Return [x, y] of the center of cell containing provided text 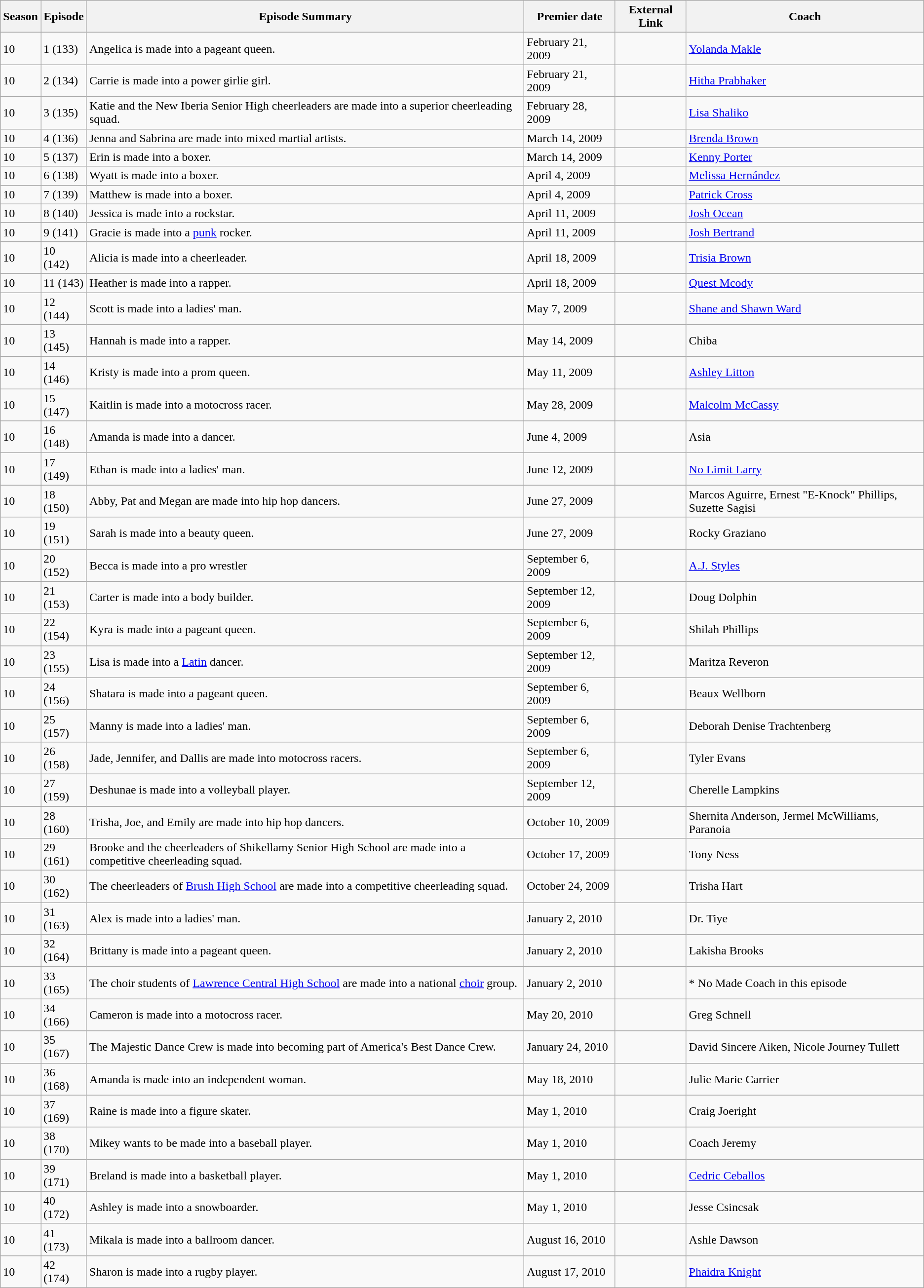
38 (170) [63, 1143]
Becca is made into a pro wrestler [305, 566]
Tony Ness [805, 855]
17 (149) [63, 469]
May 14, 2009 [570, 341]
Quest Mcody [805, 283]
Tyler Evans [805, 758]
Hannah is made into a rapper. [305, 341]
Deborah Denise Trachtenberg [805, 725]
Cedric Ceballos [805, 1175]
Sharon is made into a rugby player. [305, 1271]
Wyatt is made into a boxer. [305, 176]
External Link [651, 17]
Angelica is made into a pageant queen. [305, 48]
Amanda is made into a dancer. [305, 437]
Rocky Graziano [805, 533]
Sarah is made into a beauty queen. [305, 533]
11 (143) [63, 283]
Phaidra Knight [805, 1271]
24 (156) [63, 694]
June 12, 2009 [570, 469]
October 24, 2009 [570, 886]
February 28, 2009 [570, 113]
Scott is made into a ladies' man. [305, 308]
Beaux Wellborn [805, 694]
Carter is made into a body builder. [305, 597]
August 16, 2010 [570, 1240]
7 (139) [63, 194]
Josh Bertrand [805, 232]
Trisia Brown [805, 258]
October 17, 2009 [570, 855]
May 18, 2010 [570, 1079]
The Majestic Dance Crew is made into becoming part of America's Best Dance Crew. [305, 1047]
The choir students of Lawrence Central High School are made into a national choir group. [305, 983]
Yolanda Makle [805, 48]
18 (150) [63, 501]
Premier date [570, 17]
Lakisha Brooks [805, 950]
37 (169) [63, 1111]
30 (162) [63, 886]
36 (168) [63, 1079]
2 (134) [63, 81]
Coach [805, 17]
Gracie is made into a punk rocker. [305, 232]
Episode [63, 17]
Malcolm McCassy [805, 405]
Doug Dolphin [805, 597]
October 10, 2009 [570, 822]
Kyra is made into a pageant queen. [305, 630]
David Sincere Aiken, Nicole Journey Tullett [805, 1047]
Kenny Porter [805, 157]
6 (138) [63, 176]
Matthew is made into a boxer. [305, 194]
32 (164) [63, 950]
Amanda is made into an independent woman. [305, 1079]
The cheerleaders of Brush High School are made into a competitive cheerleading squad. [305, 886]
3 (135) [63, 113]
Shilah Phillips [805, 630]
Abby, Pat and Megan are made into hip hop dancers. [305, 501]
Mikey wants to be made into a baseball player. [305, 1143]
Ashley is made into a snowboarder. [305, 1207]
Craig Joeright [805, 1111]
Greg Schnell [805, 1015]
No Limit Larry [805, 469]
Patrick Cross [805, 194]
Cameron is made into a motocross racer. [305, 1015]
* No Made Coach in this episode [805, 983]
Heather is made into a rapper. [305, 283]
Trisha, Joe, and Emily are made into hip hop dancers. [305, 822]
12 (144) [63, 308]
31 (163) [63, 919]
15 (147) [63, 405]
19 (151) [63, 533]
Mikala is made into a ballroom dancer. [305, 1240]
Jessica is made into a rockstar. [305, 213]
Josh Ocean [805, 213]
26 (158) [63, 758]
Ashley Litton [805, 373]
4 (136) [63, 138]
29 (161) [63, 855]
13 (145) [63, 341]
Deshunae is made into a volleyball player. [305, 790]
5 (137) [63, 157]
9 (141) [63, 232]
Kaitlin is made into a motocross racer. [305, 405]
25 (157) [63, 725]
14 (146) [63, 373]
20 (152) [63, 566]
Kristy is made into a prom queen. [305, 373]
Shatara is made into a pageant queen. [305, 694]
Alex is made into a ladies' man. [305, 919]
Alicia is made into a cheerleader. [305, 258]
May 20, 2010 [570, 1015]
Ethan is made into a ladies' man. [305, 469]
Breland is made into a basketball player. [305, 1175]
January 24, 2010 [570, 1047]
Erin is made into a boxer. [305, 157]
16 (148) [63, 437]
Jenna and Sabrina are made into mixed martial artists. [305, 138]
33 (165) [63, 983]
Episode Summary [305, 17]
May 11, 2009 [570, 373]
Katie and the New Iberia Senior High cheerleaders are made into a superior cheerleading squad. [305, 113]
Jade, Jennifer, and Dallis are made into motocross racers. [305, 758]
May 7, 2009 [570, 308]
Shane and Shawn Ward [805, 308]
Hitha Prabhaker [805, 81]
Jesse Csincsak [805, 1207]
Carrie is made into a power girlie girl. [305, 81]
Brooke and the cheerleaders of Shikellamy Senior High School are made into a competitive cheerleading squad. [305, 855]
28 (160) [63, 822]
34 (166) [63, 1015]
23 (155) [63, 661]
Lisa is made into a Latin dancer. [305, 661]
Lisa Shaliko [805, 113]
40 (172) [63, 1207]
Dr. Tiye [805, 919]
Asia [805, 437]
Manny is made into a ladies' man. [305, 725]
Brenda Brown [805, 138]
Ashle Dawson [805, 1240]
May 28, 2009 [570, 405]
Melissa Hernández [805, 176]
Trisha Hart [805, 886]
August 17, 2010 [570, 1271]
June 4, 2009 [570, 437]
A.J. Styles [805, 566]
39 (171) [63, 1175]
Raine is made into a figure skater. [305, 1111]
35 (167) [63, 1047]
8 (140) [63, 213]
Coach Jeremy [805, 1143]
Chiba [805, 341]
27 (159) [63, 790]
Cherelle Lampkins [805, 790]
Marcos Aguirre, Ernest "E-Knock" Phillips, Suzette Sagisi [805, 501]
21 (153) [63, 597]
Maritza Reveron [805, 661]
22 (154) [63, 630]
Season [21, 17]
Shernita Anderson, Jermel McWilliams, Paranoia [805, 822]
10 (142) [63, 258]
Julie Marie Carrier [805, 1079]
42 (174) [63, 1271]
1 (133) [63, 48]
41 (173) [63, 1240]
Brittany is made into a pageant queen. [305, 950]
